Return [x, y] of the center of cell containing provided text 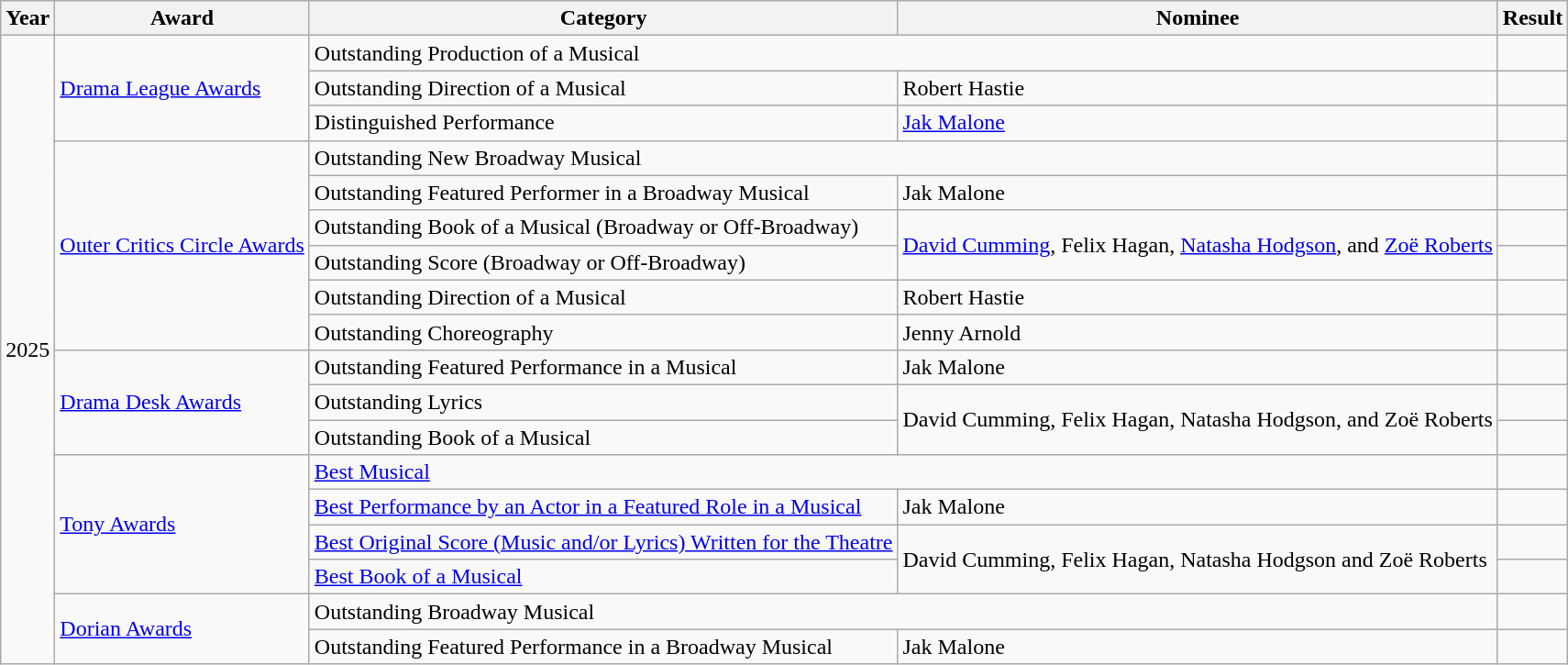
Dorian Awards [182, 629]
Outer Critics Circle Awards [182, 245]
Outstanding Book of a Musical [603, 438]
Result [1532, 18]
Best Book of a Musical [603, 577]
Category [603, 18]
Outstanding Featured Performance in a Musical [603, 367]
Outstanding Score (Broadway or Off-Broadway) [603, 262]
Outstanding Broadway Musical [903, 612]
Outstanding Featured Performance in a Broadway Musical [603, 647]
Drama Desk Awards [182, 402]
Jenny Arnold [1198, 332]
Outstanding Lyrics [603, 402]
Best Performance by an Actor in a Featured Role in a Musical [603, 507]
Tony Awards [182, 525]
Best Original Score (Music and/or Lyrics) Written for the Theatre [603, 542]
Year [28, 18]
Outstanding Book of a Musical (Broadway or Off-Broadway) [603, 227]
2025 [28, 350]
Best Musical [903, 472]
Drama League Awards [182, 88]
Outstanding Choreography [603, 332]
Outstanding Featured Performer in a Broadway Musical [603, 193]
Outstanding New Broadway Musical [903, 158]
Distinguished Performance [603, 123]
Outstanding Production of a Musical [903, 53]
Award [182, 18]
David Cumming, Felix Hagan, Natasha Hodgson and Zoë Roberts [1198, 560]
Nominee [1198, 18]
